Find where the given text appears and provide that cell's center as [x, y] coordinate. 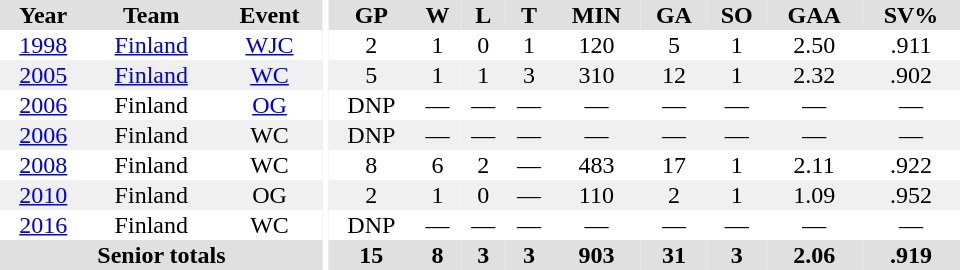
L [483, 15]
W [438, 15]
120 [596, 45]
.911 [911, 45]
903 [596, 255]
Senior totals [162, 255]
2.50 [814, 45]
GAA [814, 15]
2010 [44, 195]
310 [596, 75]
110 [596, 195]
Event [270, 15]
.902 [911, 75]
2016 [44, 225]
GP [372, 15]
6 [438, 165]
2008 [44, 165]
MIN [596, 15]
SV% [911, 15]
1.09 [814, 195]
17 [674, 165]
2.06 [814, 255]
483 [596, 165]
WJC [270, 45]
1998 [44, 45]
12 [674, 75]
.922 [911, 165]
.952 [911, 195]
31 [674, 255]
GA [674, 15]
Year [44, 15]
15 [372, 255]
SO [736, 15]
.919 [911, 255]
2005 [44, 75]
T [529, 15]
Team [152, 15]
2.11 [814, 165]
2.32 [814, 75]
